Identify which cell holds the provided text, then report its [X, Y] central coordinate. 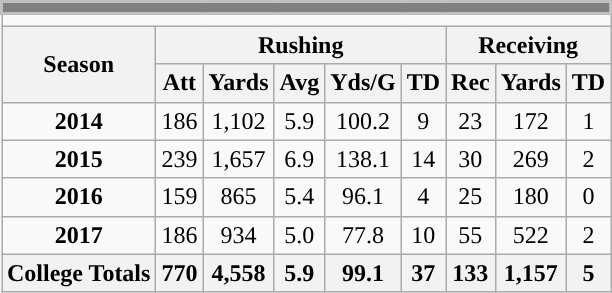
138.1 [363, 159]
Avg [300, 83]
770 [180, 273]
6.9 [300, 159]
5.4 [300, 197]
30 [471, 159]
2017 [79, 235]
269 [530, 159]
Rec [471, 83]
934 [238, 235]
133 [471, 273]
1,657 [238, 159]
Rushing [301, 45]
1,102 [238, 121]
96.1 [363, 197]
10 [423, 235]
14 [423, 159]
522 [530, 235]
5.0 [300, 235]
25 [471, 197]
180 [530, 197]
Att [180, 83]
239 [180, 159]
Yds/G [363, 83]
1 [588, 121]
0 [588, 197]
99.1 [363, 273]
159 [180, 197]
23 [471, 121]
College Totals [79, 273]
55 [471, 235]
100.2 [363, 121]
1,157 [530, 273]
865 [238, 197]
Receiving [528, 45]
4,558 [238, 273]
37 [423, 273]
4 [423, 197]
2014 [79, 121]
2015 [79, 159]
5 [588, 273]
172 [530, 121]
Season [79, 64]
9 [423, 121]
2016 [79, 197]
77.8 [363, 235]
